Find where the given text appears and provide that cell's center as (X, Y) coordinate. 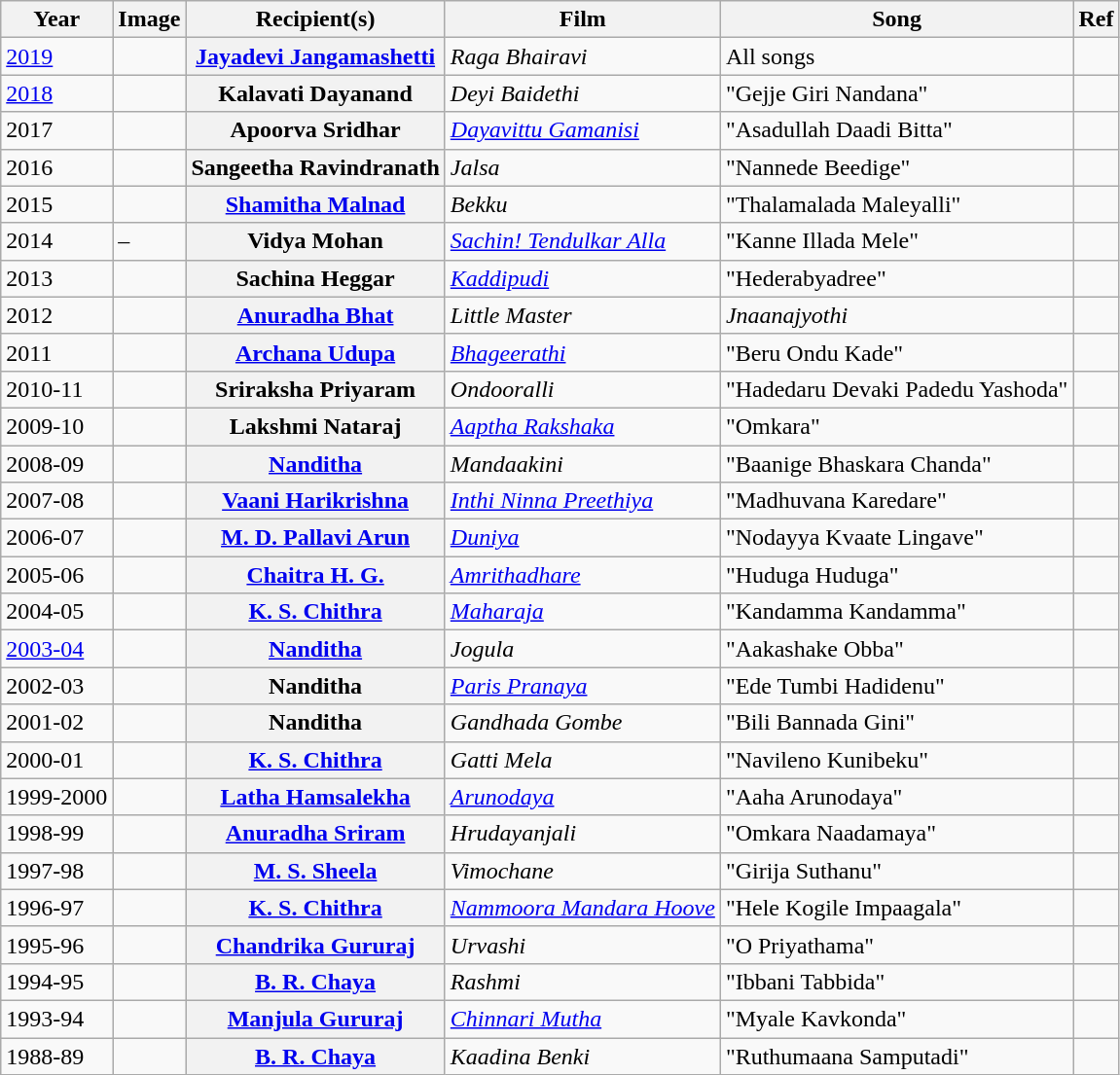
2002-03 (56, 686)
Arunodaya (582, 797)
Vimochane (582, 871)
"Gejje Giri Nandana" (897, 93)
2013 (56, 278)
Dayavittu Gamanisi (582, 130)
"Nodayya Kvaate Lingave" (897, 538)
Duniya (582, 538)
Paris Pranaya (582, 686)
"Hadedaru Devaki Padedu Yashoda" (897, 389)
Apoorva Sridhar (315, 130)
"Nannede Beedige" (897, 167)
Jnaanajyothi (897, 315)
Kaadina Benki (582, 1056)
"Beru Ondu Kade" (897, 352)
Jogula (582, 649)
Chaitra H. G. (315, 575)
Urvashi (582, 945)
"Thalamalada Maleyalli" (897, 204)
Anuradha Bhat (315, 315)
1996-97 (56, 908)
Gatti Mela (582, 760)
Chandrika Gururaj (315, 945)
2007-08 (56, 501)
2001-02 (56, 723)
Vaani Harikrishna (315, 501)
2019 (56, 56)
2018 (56, 93)
2003-04 (56, 649)
2004-05 (56, 612)
2016 (56, 167)
Shamitha Malnad (315, 204)
1999-2000 (56, 797)
Latha Hamsalekha (315, 797)
"Madhuvana Karedare" (897, 501)
"Asadullah Daadi Bitta" (897, 130)
"Huduga Huduga" (897, 575)
Film (582, 19)
Vidya Mohan (315, 241)
"Girija Suthanu" (897, 871)
Anuradha Sriram (315, 834)
"Bili Bannada Gini" (897, 723)
Ref (1096, 19)
1998-99 (56, 834)
Sachina Heggar (315, 278)
2000-01 (56, 760)
Maharaja (582, 612)
2011 (56, 352)
Hrudayanjali (582, 834)
Rashmi (582, 982)
"O Priyathama" (897, 945)
"Hederabyadree" (897, 278)
Recipient(s) (315, 19)
All songs (897, 56)
M. S. Sheela (315, 871)
2009-10 (56, 426)
1997-98 (56, 871)
M. D. Pallavi Arun (315, 538)
Sriraksha Priyaram (315, 389)
2008-09 (56, 464)
Image (150, 19)
Lakshmi Nataraj (315, 426)
Kalavati Dayanand (315, 93)
"Ruthumaana Samputadi" (897, 1056)
– (150, 241)
Inthi Ninna Preethiya (582, 501)
2014 (56, 241)
1993-94 (56, 1019)
1994-95 (56, 982)
Little Master (582, 315)
Aaptha Rakshaka (582, 426)
Bekku (582, 204)
2005-06 (56, 575)
Manjula Gururaj (315, 1019)
2006-07 (56, 538)
2010-11 (56, 389)
"Aakashake Obba" (897, 649)
Kaddipudi (582, 278)
"Myale Kavkonda" (897, 1019)
Sangeetha Ravindranath (315, 167)
Archana Udupa (315, 352)
2015 (56, 204)
Sachin! Tendulkar Alla (582, 241)
Raga Bhairavi (582, 56)
2012 (56, 315)
"Kandamma Kandamma" (897, 612)
Nammoora Mandara Hoove (582, 908)
Jayadevi Jangamashetti (315, 56)
Bhageerathi (582, 352)
Deyi Baidethi (582, 93)
"Baanige Bhaskara Chanda" (897, 464)
Mandaakini (582, 464)
Chinnari Mutha (582, 1019)
Jalsa (582, 167)
1995-96 (56, 945)
Year (56, 19)
1988-89 (56, 1056)
Song (897, 19)
"Omkara Naadamaya" (897, 834)
Gandhada Gombe (582, 723)
"Ibbani Tabbida" (897, 982)
"Omkara" (897, 426)
Ondooralli (582, 389)
"Kanne Illada Mele" (897, 241)
2017 (56, 130)
"Ede Tumbi Hadidenu" (897, 686)
Amrithadhare (582, 575)
"Navileno Kunibeku" (897, 760)
"Hele Kogile Impaagala" (897, 908)
"Aaha Arunodaya" (897, 797)
